Output the [X, Y] coordinate of the center of the cell containing the given text.  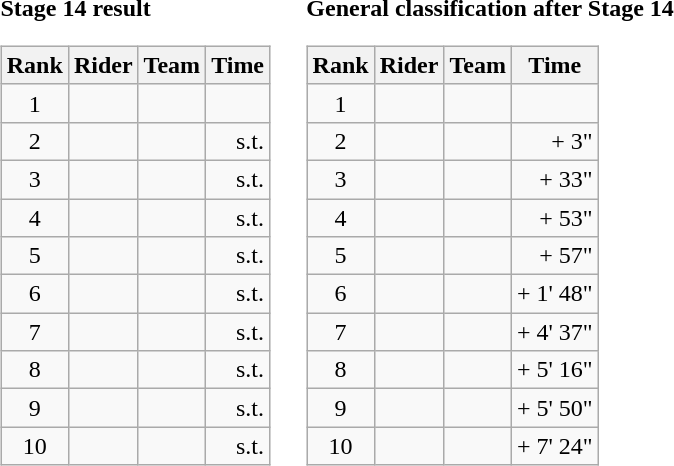
+ 53" [554, 217]
+ 5' 16" [554, 370]
+ 7' 24" [554, 446]
+ 33" [554, 179]
+ 57" [554, 256]
+ 5' 50" [554, 408]
+ 1' 48" [554, 294]
+ 3" [554, 141]
+ 4' 37" [554, 332]
